Return [X, Y] of the center of cell containing provided text 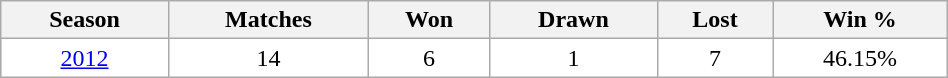
Lost [715, 20]
2012 [85, 58]
Matches [268, 20]
14 [268, 58]
46.15% [860, 58]
Won [430, 20]
Win % [860, 20]
Season [85, 20]
6 [430, 58]
7 [715, 58]
1 [574, 58]
Drawn [574, 20]
